Extract the (x, y) coordinate from the center of the cell holding the provided text.  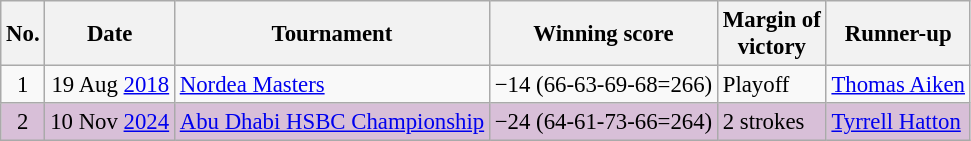
No. (23, 34)
2 (23, 122)
Nordea Masters (332, 85)
2 strokes (772, 122)
10 Nov 2024 (110, 122)
Winning score (603, 34)
Thomas Aiken (898, 85)
Runner-up (898, 34)
19 Aug 2018 (110, 85)
Playoff (772, 85)
1 (23, 85)
−24 (64-61-73-66=264) (603, 122)
Abu Dhabi HSBC Championship (332, 122)
Tyrrell Hatton (898, 122)
Margin ofvictory (772, 34)
−14 (66-63-69-68=266) (603, 85)
Tournament (332, 34)
Date (110, 34)
